Pinpoint the cell where the given text exists, returning its [x, y] midpoint coordinate. 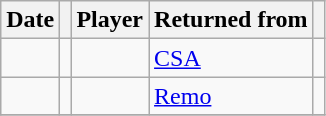
CSA [232, 58]
Date [30, 20]
Returned from [232, 20]
Remo [232, 96]
Player [110, 20]
